Search for the cell housing the specified text and yield its [X, Y] center coordinate. 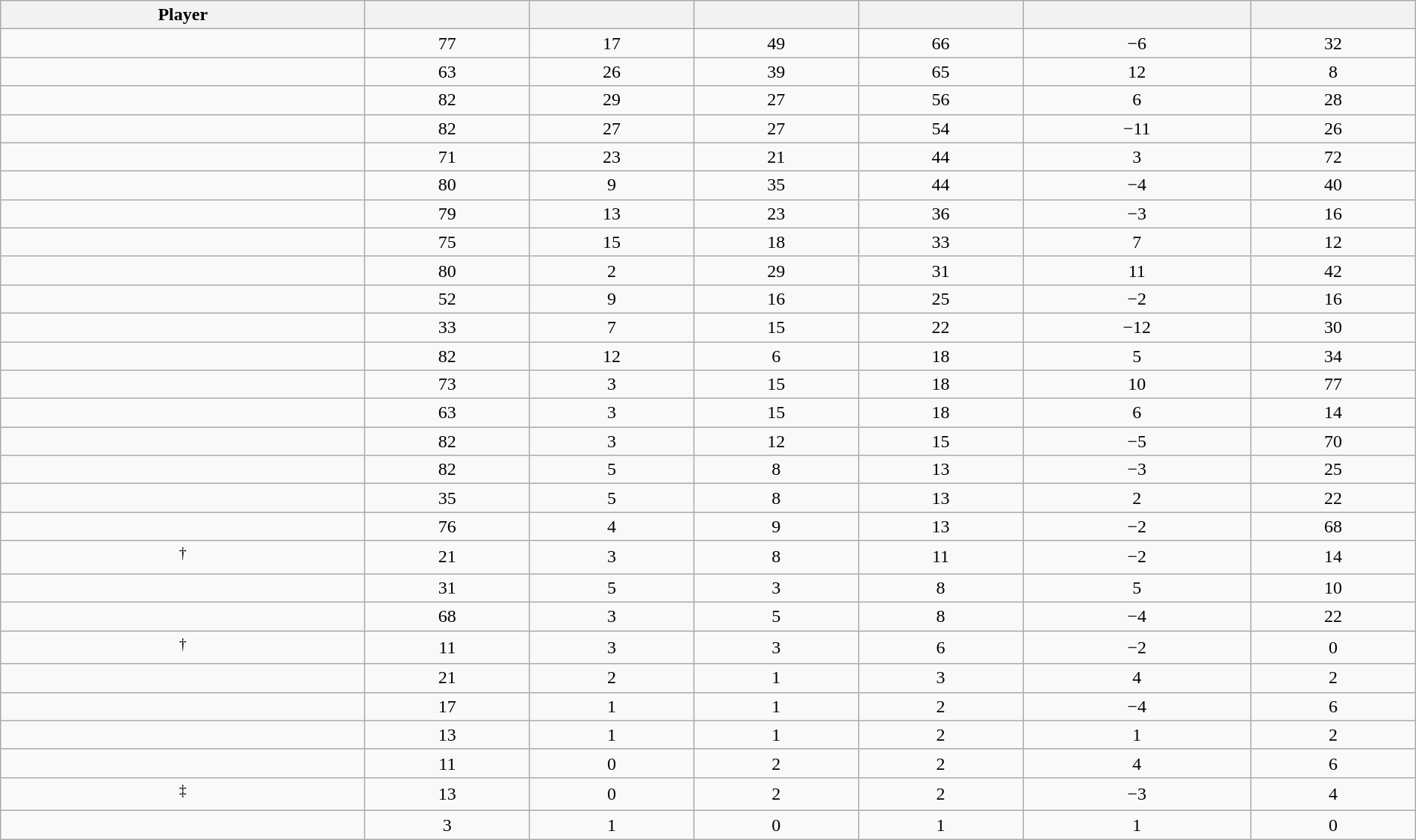
42 [1333, 270]
‡ [183, 794]
34 [1333, 356]
39 [776, 72]
73 [447, 385]
76 [447, 526]
−11 [1137, 128]
49 [776, 43]
56 [940, 100]
28 [1333, 100]
71 [447, 157]
30 [1333, 327]
−12 [1137, 327]
−6 [1137, 43]
32 [1333, 43]
36 [940, 214]
75 [447, 242]
40 [1333, 185]
52 [447, 299]
72 [1333, 157]
−5 [1137, 441]
Player [183, 15]
70 [1333, 441]
66 [940, 43]
65 [940, 72]
79 [447, 214]
54 [940, 128]
